Find where the given text appears and provide that cell's center as (x, y) coordinate. 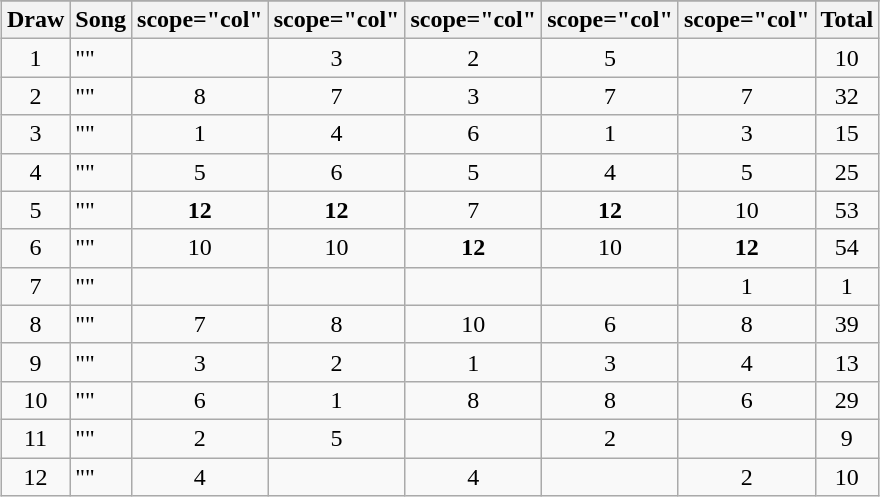
13 (847, 362)
29 (847, 400)
Draw (35, 20)
15 (847, 134)
39 (847, 324)
53 (847, 210)
Total (847, 20)
32 (847, 96)
Song (101, 20)
54 (847, 248)
25 (847, 172)
11 (35, 438)
